Extract the (X, Y) coordinate from the center of the cell holding the provided text.  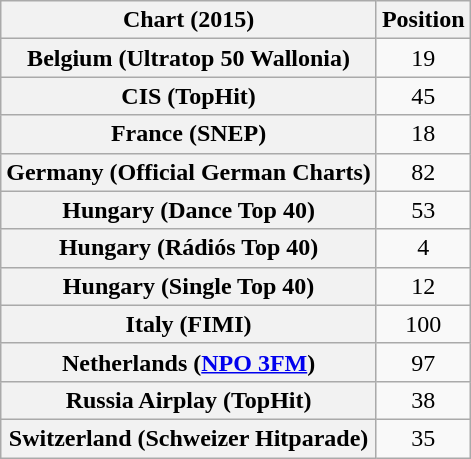
Hungary (Rádiós Top 40) (189, 248)
Switzerland (Schweizer Hitparade) (189, 438)
CIS (TopHit) (189, 96)
Netherlands (NPO 3FM) (189, 362)
4 (423, 248)
12 (423, 286)
45 (423, 96)
35 (423, 438)
Hungary (Dance Top 40) (189, 210)
38 (423, 400)
82 (423, 172)
97 (423, 362)
Position (423, 20)
Russia Airplay (TopHit) (189, 400)
19 (423, 58)
Germany (Official German Charts) (189, 172)
18 (423, 134)
Belgium (Ultratop 50 Wallonia) (189, 58)
Chart (2015) (189, 20)
53 (423, 210)
France (SNEP) (189, 134)
Italy (FIMI) (189, 324)
100 (423, 324)
Hungary (Single Top 40) (189, 286)
